Locate the cell with the specified text and output its [x, y] center coordinate. 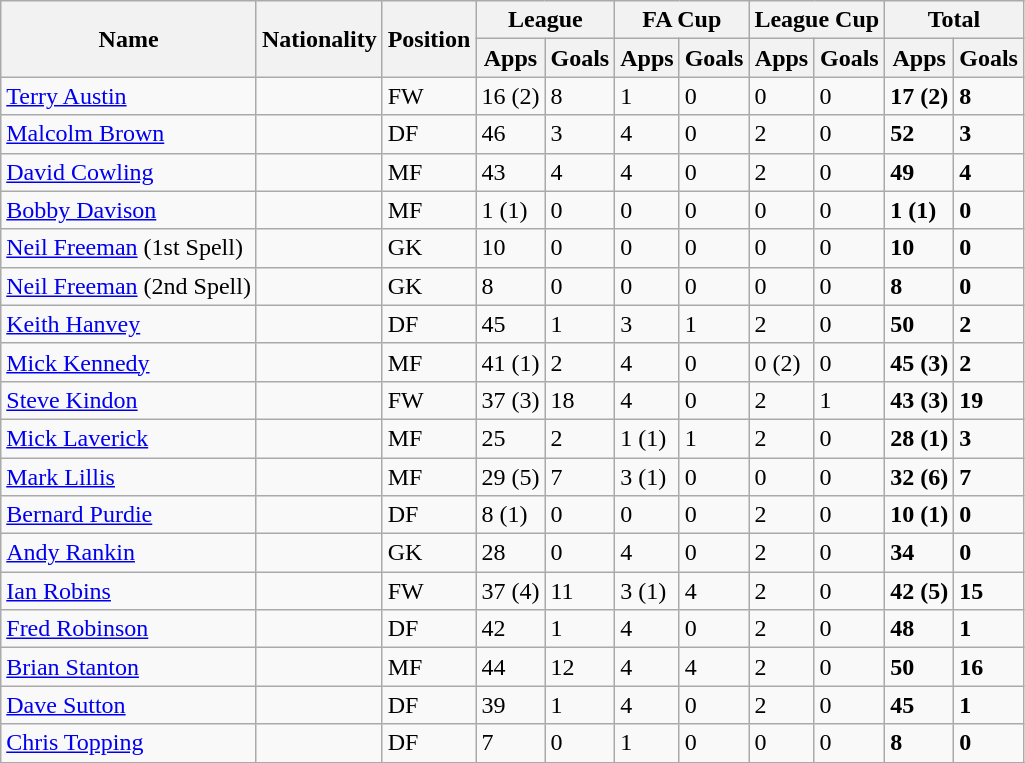
45 (3) [920, 362]
Total [954, 20]
42 [510, 629]
Malcolm Brown [129, 134]
18 [580, 400]
41 (1) [510, 362]
12 [580, 667]
32 (6) [920, 477]
16 [989, 667]
League [546, 20]
39 [510, 705]
0 (2) [782, 362]
49 [920, 172]
Fred Robinson [129, 629]
28 (1) [920, 438]
8 (1) [510, 515]
17 (2) [920, 96]
28 [510, 553]
FA Cup [682, 20]
52 [920, 134]
Steve Kindon [129, 400]
Ian Robins [129, 591]
16 (2) [510, 96]
Neil Freeman (1st Spell) [129, 248]
Name [129, 39]
Keith Hanvey [129, 324]
Bernard Purdie [129, 515]
37 (3) [510, 400]
Andy Rankin [129, 553]
37 (4) [510, 591]
Mark Lillis [129, 477]
34 [920, 553]
League Cup [817, 20]
44 [510, 667]
Mick Kennedy [129, 362]
15 [989, 591]
Neil Freeman (2nd Spell) [129, 286]
David Cowling [129, 172]
Mick Laverick [129, 438]
11 [580, 591]
19 [989, 400]
Terry Austin [129, 96]
43 [510, 172]
10 (1) [920, 515]
29 (5) [510, 477]
Chris Topping [129, 743]
Nationality [319, 39]
25 [510, 438]
46 [510, 134]
Position [429, 39]
48 [920, 629]
Bobby Davison [129, 210]
Dave Sutton [129, 705]
42 (5) [920, 591]
43 (3) [920, 400]
Brian Stanton [129, 667]
